Locate the cell with the specified text and output its [X, Y] center coordinate. 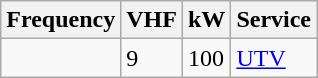
kW [206, 20]
UTV [274, 58]
VHF [152, 20]
Service [274, 20]
9 [152, 58]
Frequency [61, 20]
100 [206, 58]
